Determine the (X, Y) coordinate at the center of the cell enclosing the given text.  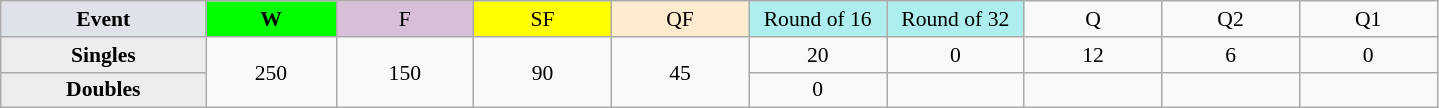
150 (405, 72)
Round of 32 (955, 19)
6 (1231, 55)
QF (680, 19)
Q2 (1231, 19)
Q1 (1368, 19)
W (271, 19)
Singles (104, 55)
250 (271, 72)
Q (1093, 19)
F (405, 19)
90 (543, 72)
Doubles (104, 90)
12 (1093, 55)
Round of 16 (818, 19)
SF (543, 19)
20 (818, 55)
45 (680, 72)
Event (104, 19)
